Detect which cell encompasses the target text, then output its [X, Y] center coordinate. 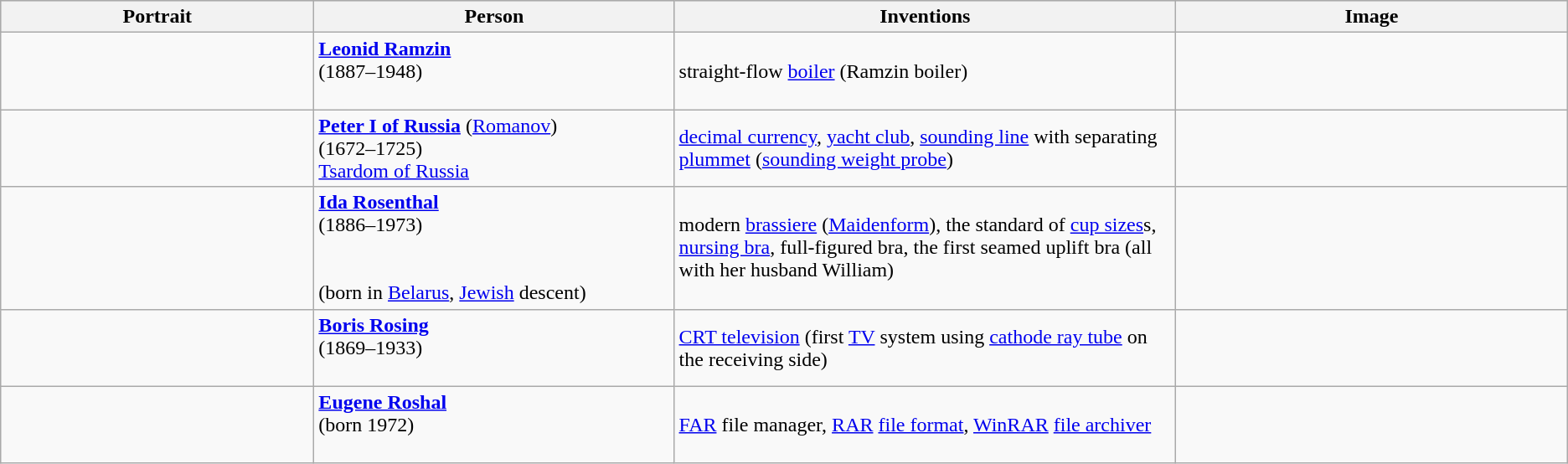
Inventions [925, 17]
FAR file manager, RAR file format, WinRAR file archiver [925, 425]
modern brassiere (Maidenform), the standard of cup sizess, nursing bra, full-figured bra, the first seamed uplift bra (all with her husband William) [925, 248]
decimal currency, yacht club, sounding line with separating plummet (sounding weight probe) [925, 148]
straight-flow boiler (Ramzin boiler) [925, 71]
Eugene Roshal (born 1972) [494, 425]
Person [494, 17]
CRT television (first TV system using cathode ray tube on the receiving side) [925, 348]
Portrait [157, 17]
Boris Rosing (1869–1933) [494, 348]
Peter I of Russia (Romanov) (1672–1725)Tsardom of Russia [494, 148]
Image [1372, 17]
Leonid Ramzin(1887–1948) [494, 71]
Ida Rosenthal (1886–1973) (born in Belarus, Jewish descent) [494, 248]
